Pinpoint the cell where the given text exists, returning its (x, y) midpoint coordinate. 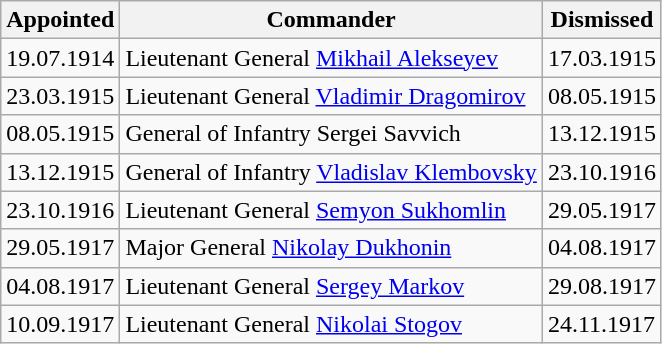
Lieutenant General Mikhail Alekseyev (332, 58)
Lieutenant General Nikolai Stogov (332, 324)
General of Infantry Vladislav Klembovsky (332, 172)
24.11.1917 (602, 324)
General of Infantry Sergei Savvich (332, 134)
23.03.1915 (60, 96)
Lieutenant General Semyon Sukhomlin (332, 210)
Commander (332, 20)
Lieutenant General Sergey Markov (332, 286)
Major General Nikolay Dukhonin (332, 248)
10.09.1917 (60, 324)
Dismissed (602, 20)
29.08.1917 (602, 286)
19.07.1914 (60, 58)
Lieutenant General Vladimir Dragomirov (332, 96)
Appointed (60, 20)
17.03.1915 (602, 58)
